Pinpoint the cell where the given text exists, returning its [X, Y] midpoint coordinate. 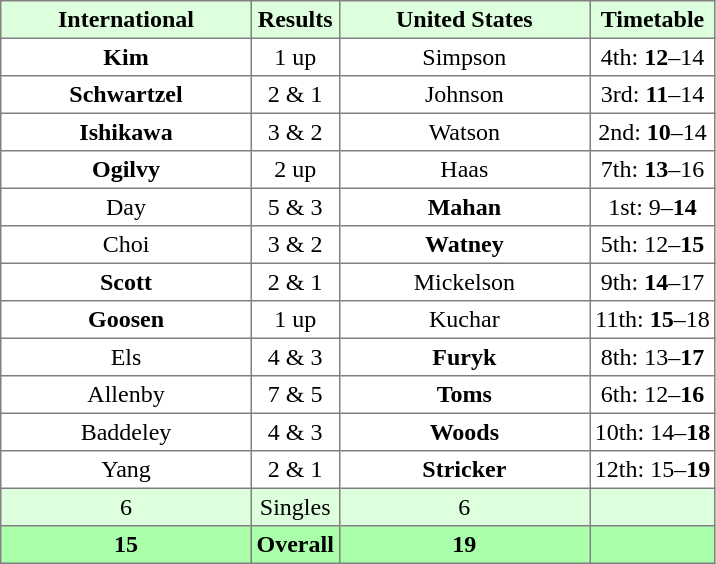
Ishikawa [126, 132]
United States [464, 20]
Watney [464, 245]
Singles [295, 507]
Baddeley [126, 432]
Kim [126, 57]
2 up [295, 170]
7 & 5 [295, 395]
15 [126, 545]
1st: 9–14 [653, 207]
Scott [126, 282]
5 & 3 [295, 207]
Yang [126, 470]
Kuchar [464, 320]
International [126, 20]
6th: 12–16 [653, 395]
9th: 14–17 [653, 282]
Results [295, 20]
Ogilvy [126, 170]
8th: 13–17 [653, 357]
Johnson [464, 95]
Watson [464, 132]
Furyk [464, 357]
Stricker [464, 470]
19 [464, 545]
Haas [464, 170]
2nd: 10–14 [653, 132]
Mahan [464, 207]
3rd: 11–14 [653, 95]
Timetable [653, 20]
12th: 15–19 [653, 470]
4th: 12–14 [653, 57]
Woods [464, 432]
10th: 14–18 [653, 432]
Mickelson [464, 282]
11th: 15–18 [653, 320]
Choi [126, 245]
Toms [464, 395]
Simpson [464, 57]
5th: 12–15 [653, 245]
Day [126, 207]
Els [126, 357]
Allenby [126, 395]
Overall [295, 545]
Schwartzel [126, 95]
7th: 13–16 [653, 170]
Goosen [126, 320]
